Capture the cell that displays the provided text and extract its (x, y) central coordinate. 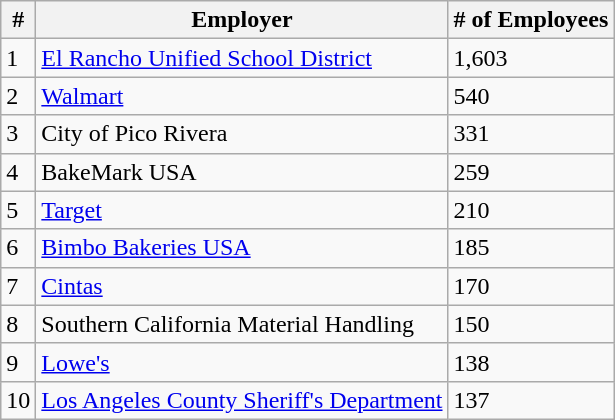
# (18, 20)
7 (18, 286)
Los Angeles County Sheriff's Department (242, 400)
4 (18, 172)
185 (531, 248)
150 (531, 324)
540 (531, 96)
Southern California Material Handling (242, 324)
City of Pico Rivera (242, 134)
Employer (242, 20)
6 (18, 248)
2 (18, 96)
# of Employees (531, 20)
Bimbo Bakeries USA (242, 248)
BakeMark USA (242, 172)
5 (18, 210)
Walmart (242, 96)
9 (18, 362)
1 (18, 58)
Lowe's (242, 362)
1,603 (531, 58)
210 (531, 210)
Target (242, 210)
170 (531, 286)
3 (18, 134)
El Rancho Unified School District (242, 58)
10 (18, 400)
Cintas (242, 286)
137 (531, 400)
8 (18, 324)
331 (531, 134)
259 (531, 172)
138 (531, 362)
